Scan for the cell matching the given text and deliver its [X, Y] coordinate at center. 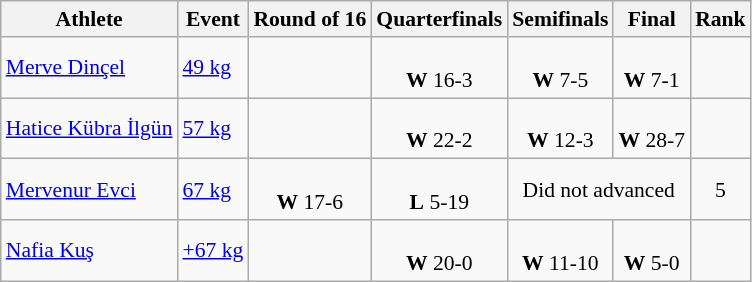
L 5-19 [439, 190]
W 28-7 [652, 128]
Nafia Kuş [90, 250]
Event [214, 19]
+67 kg [214, 250]
Hatice Kübra İlgün [90, 128]
W 20-0 [439, 250]
67 kg [214, 190]
49 kg [214, 68]
W 16-3 [439, 68]
Rank [720, 19]
Round of 16 [310, 19]
57 kg [214, 128]
W 7-5 [560, 68]
5 [720, 190]
Merve Dinçel [90, 68]
Athlete [90, 19]
W 7-1 [652, 68]
Semifinals [560, 19]
Quarterfinals [439, 19]
Did not advanced [598, 190]
Mervenur Evci [90, 190]
Final [652, 19]
W 5-0 [652, 250]
W 17-6 [310, 190]
W 11-10 [560, 250]
W 12-3 [560, 128]
W 22-2 [439, 128]
